Extract the [x, y] coordinate from the center of the cell holding the provided text.  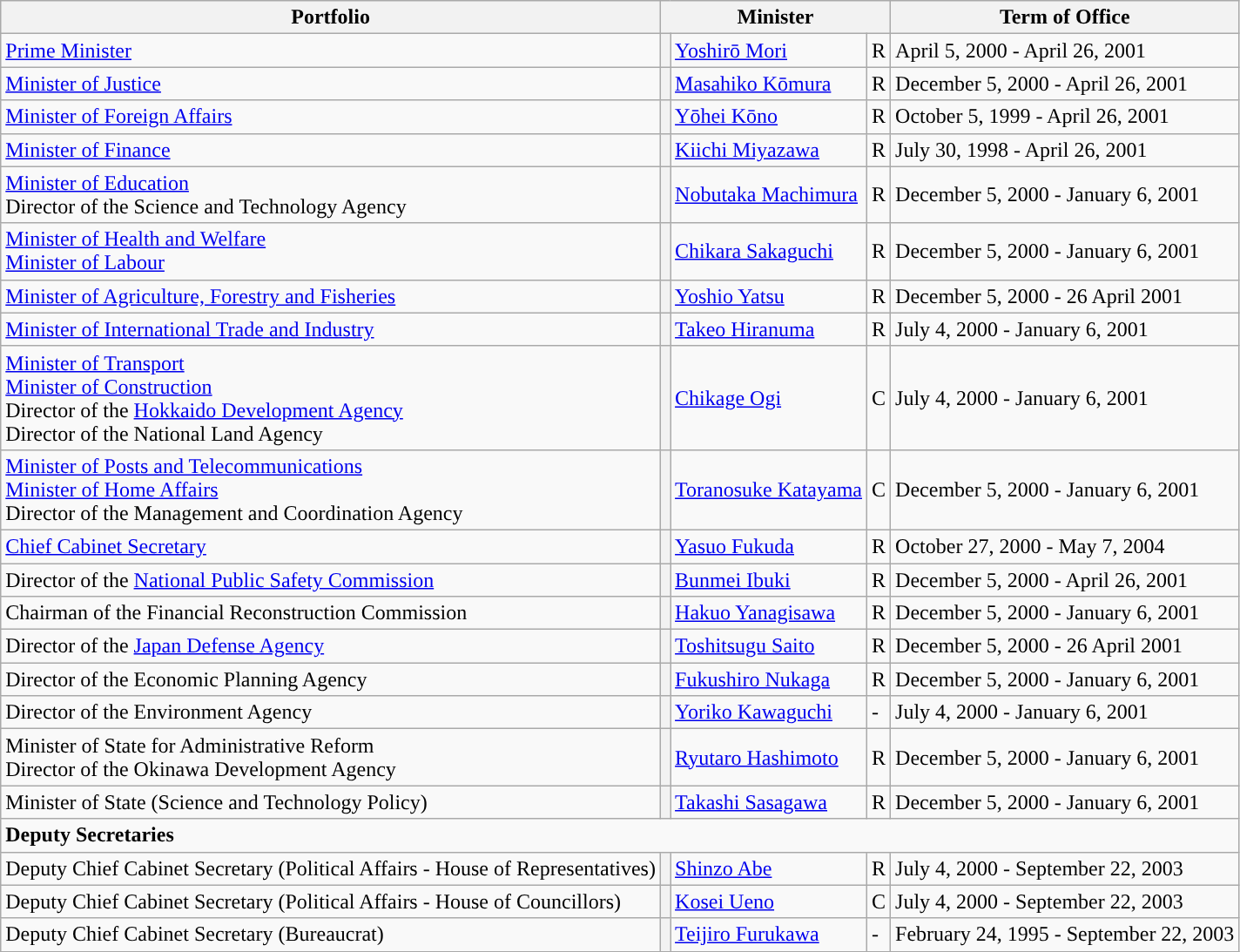
Minister of Agriculture, Forestry and Fisheries [331, 296]
Nobutaka Machimura [769, 195]
Director of the National Public Safety Commission [331, 579]
Deputy Chief Cabinet Secretary (Political Affairs - House of Councillors) [331, 901]
Yoshirō Mori [769, 51]
Minister of Transport Minister of Construction Director of the Hokkaido Development Agency Director of the National Land Agency [331, 397]
Chief Cabinet Secretary [331, 546]
Minister of Justice [331, 84]
Minister of State for Administrative Reform Director of the Okinawa Development Agency [331, 758]
Hakuo Yanagisawa [769, 613]
Ryutaro Hashimoto [769, 758]
Minister of Finance [331, 150]
Chikage Ogi [769, 397]
Yoshio Yatsu [769, 296]
Minister of Foreign Affairs [331, 117]
Minister of Education Director of the Science and Technology Agency [331, 195]
Deputy Chief Cabinet Secretary (Bureaucrat) [331, 935]
Chairman of the Financial Reconstruction Commission [331, 613]
July 30, 1998 - April 26, 2001 [1065, 150]
Minister of State (Science and Technology Policy) [331, 802]
Yoriko Kawaguchi [769, 712]
Minister of Health and Welfare Minister of Labour [331, 251]
Director of the Economic Planning Agency [331, 679]
Bunmei Ibuki [769, 579]
Minister of International Trade and Industry [331, 329]
April 5, 2000 - April 26, 2001 [1065, 51]
Shinzo Abe [769, 868]
Takeo Hiranuma [769, 329]
Yōhei Kōno [769, 117]
Fukushiro Nukaga [769, 679]
Kiichi Miyazawa [769, 150]
Portfolio [331, 17]
Term of Office [1065, 17]
October 5, 1999 - April 26, 2001 [1065, 117]
Kosei Ueno [769, 901]
Prime Minister [331, 51]
Masahiko Kōmura [769, 84]
Chikara Sakaguchi [769, 251]
October 27, 2000 - May 7, 2004 [1065, 546]
February 24, 1995 - September 22, 2003 [1065, 935]
Minister [775, 17]
Yasuo Fukuda [769, 546]
Toranosuke Katayama [769, 490]
Teijiro Furukawa [769, 935]
Toshitsugu Saito [769, 646]
Minister of Posts and Telecommunications Minister of Home Affairs Director of the Management and Coordination Agency [331, 490]
Director of the Japan Defense Agency [331, 646]
Takashi Sasagawa [769, 802]
Director of the Environment Agency [331, 712]
Deputy Chief Cabinet Secretary (Political Affairs - House of Representatives) [331, 868]
Deputy Secretaries [620, 835]
